Capture the cell that displays the provided text and extract its [x, y] central coordinate. 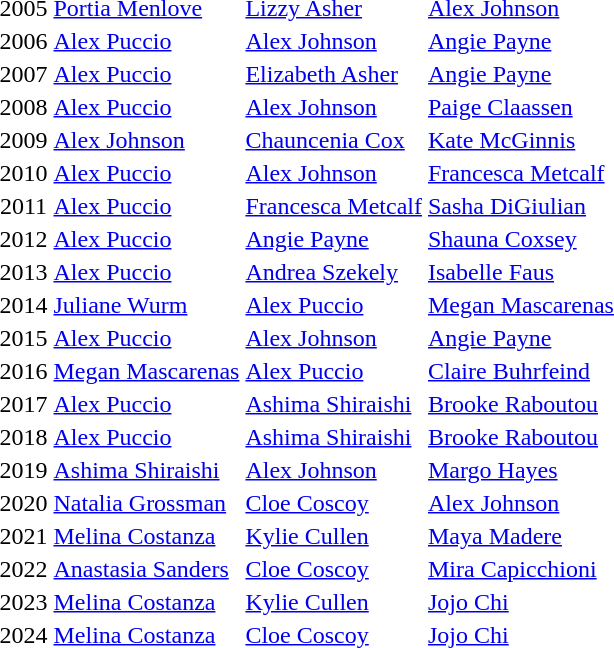
Anastasia Sanders [146, 569]
Francesca Metcalf [334, 206]
Andrea Szekely [334, 272]
Juliane Wurm [146, 305]
Megan Mascarenas [146, 371]
Angie Payne [334, 239]
Chauncenia Cox [334, 140]
Elizabeth Asher [334, 74]
Natalia Grossman [146, 503]
